Output the (x, y) coordinate of the center of the cell containing the given text.  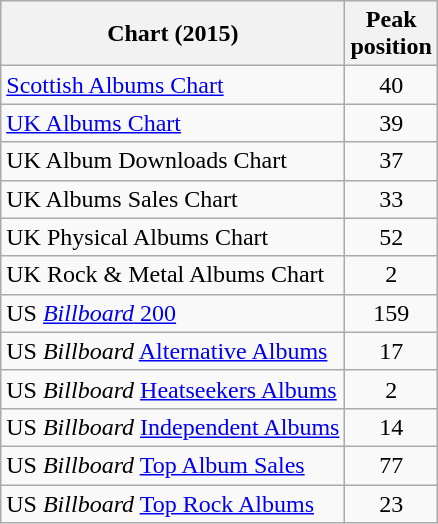
US Billboard Alternative Albums (173, 351)
Chart (2015) (173, 34)
Scottish Albums Chart (173, 85)
33 (391, 199)
US Billboard Heatseekers Albums (173, 389)
US Billboard Top Rock Albums (173, 503)
UK Rock & Metal Albums Chart (173, 275)
UK Albums Chart (173, 123)
UK Album Downloads Chart (173, 161)
17 (391, 351)
US Billboard 200 (173, 313)
77 (391, 465)
40 (391, 85)
UK Physical Albums Chart (173, 237)
US Billboard Independent Albums (173, 427)
UK Albums Sales Chart (173, 199)
Peakposition (391, 34)
37 (391, 161)
23 (391, 503)
14 (391, 427)
52 (391, 237)
US Billboard Top Album Sales (173, 465)
159 (391, 313)
39 (391, 123)
